Find where the given text appears and provide that cell's center as (X, Y) coordinate. 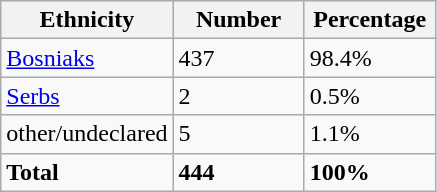
Total (87, 172)
437 (238, 58)
Ethnicity (87, 20)
Percentage (370, 20)
5 (238, 134)
2 (238, 96)
0.5% (370, 96)
Bosniaks (87, 58)
98.4% (370, 58)
100% (370, 172)
Serbs (87, 96)
Number (238, 20)
444 (238, 172)
1.1% (370, 134)
other/undeclared (87, 134)
